Scan for the cell matching the given text and deliver its (x, y) coordinate at center. 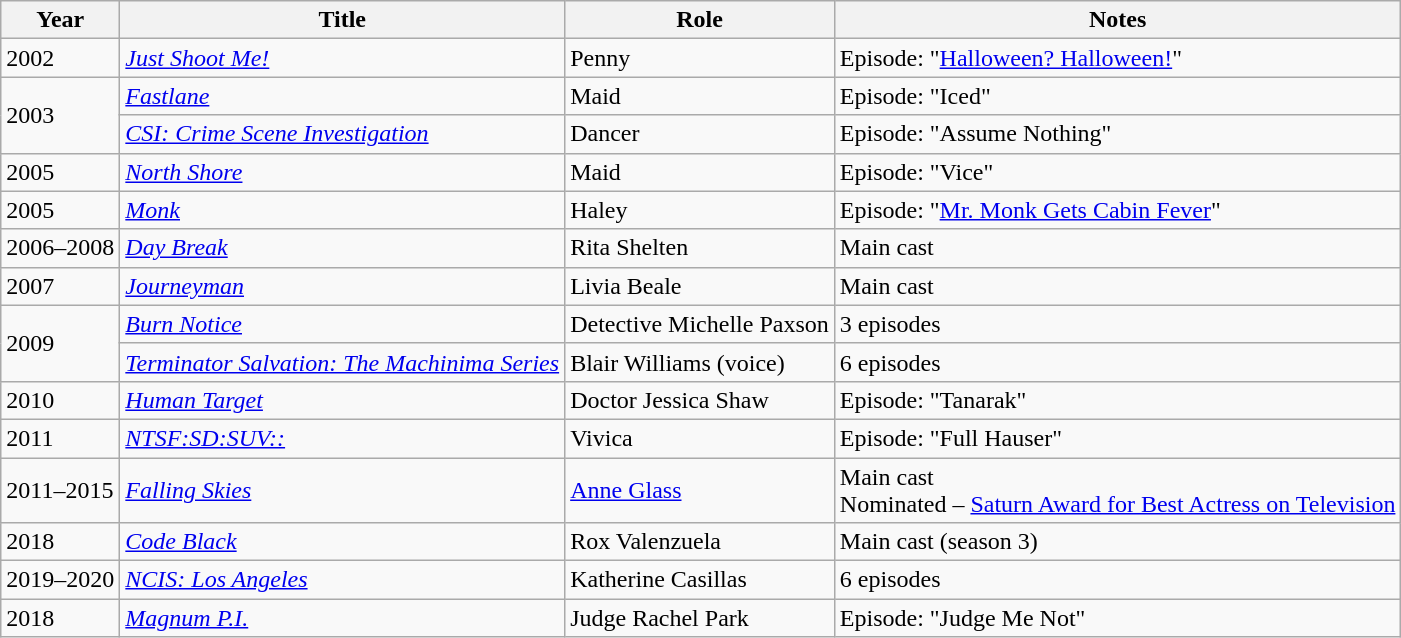
Rita Shelten (700, 248)
Penny (700, 58)
CSI: Crime Scene Investigation (342, 134)
NTSF:SD:SUV:: (342, 438)
North Shore (342, 172)
Just Shoot Me! (342, 58)
2011–2015 (60, 490)
Code Black (342, 542)
Episode: "Full Hauser" (1118, 438)
2019–2020 (60, 580)
2003 (60, 115)
Episode: "Assume Nothing" (1118, 134)
Anne Glass (700, 490)
Episode: "Judge Me Not" (1118, 618)
NCIS: Los Angeles (342, 580)
Role (700, 20)
Episode: "Vice" (1118, 172)
Title (342, 20)
Human Target (342, 400)
Episode: "Mr. Monk Gets Cabin Fever" (1118, 210)
Notes (1118, 20)
Haley (700, 210)
2009 (60, 343)
Burn Notice (342, 324)
2010 (60, 400)
Blair Williams (voice) (700, 362)
Detective Michelle Paxson (700, 324)
Livia Beale (700, 286)
Falling Skies (342, 490)
Main cast (season 3) (1118, 542)
Vivica (700, 438)
Day Break (342, 248)
Episode: "Iced" (1118, 96)
2002 (60, 58)
Monk (342, 210)
Journeyman (342, 286)
Terminator Salvation: The Machinima Series (342, 362)
2011 (60, 438)
Judge Rachel Park (700, 618)
Episode: "Tanarak" (1118, 400)
Main castNominated – Saturn Award for Best Actress on Television (1118, 490)
3 episodes (1118, 324)
2007 (60, 286)
Episode: "Halloween? Halloween!" (1118, 58)
Doctor Jessica Shaw (700, 400)
Year (60, 20)
2006–2008 (60, 248)
Katherine Casillas (700, 580)
Rox Valenzuela (700, 542)
Fastlane (342, 96)
Magnum P.I. (342, 618)
Dancer (700, 134)
